From the cell containing the given text, extract its center point as [X, Y] coordinate. 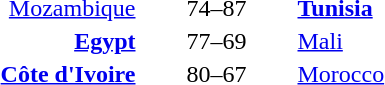
77–69 [216, 41]
